Return [X, Y] of the center of cell containing provided text 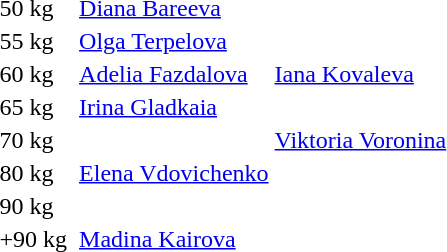
Irina Gladkaia [174, 107]
Adelia Fazdalova [174, 74]
Olga Terpelova [174, 41]
Elena Vdovichenko [174, 173]
